Capture the cell that displays the provided text and extract its (x, y) central coordinate. 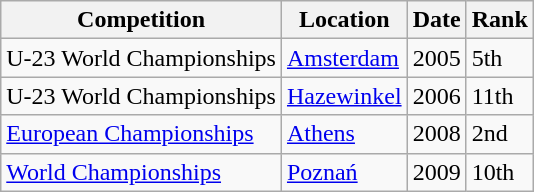
Hazewinkel (344, 96)
2005 (436, 58)
11th (500, 96)
2009 (436, 172)
Date (436, 20)
2006 (436, 96)
Rank (500, 20)
2nd (500, 134)
Competition (142, 20)
Poznań (344, 172)
European Championships (142, 134)
Amsterdam (344, 58)
Athens (344, 134)
10th (500, 172)
2008 (436, 134)
World Championships (142, 172)
Location (344, 20)
5th (500, 58)
